Find where the given text appears and provide that cell's center as (X, Y) coordinate. 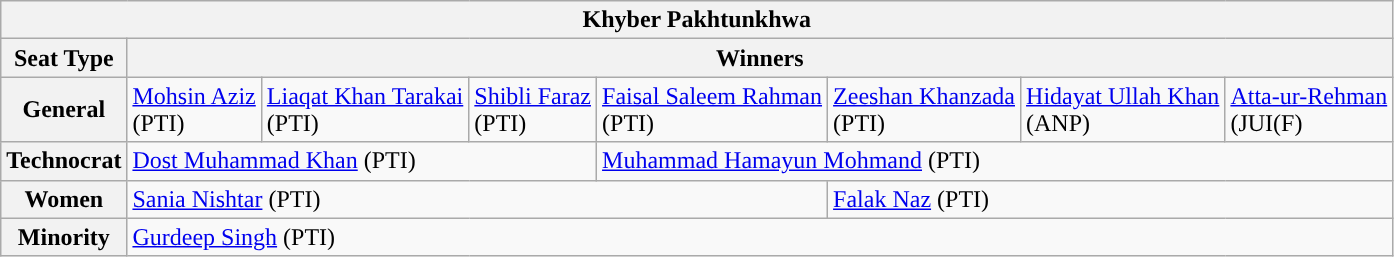
Minority (64, 237)
General (64, 110)
Sania Nishtar (PTI) (478, 199)
Mohsin Aziz(PTI) (194, 110)
Zeeshan Khanzada(PTI) (924, 110)
Dost Muhammad Khan (PTI) (362, 161)
Khyber Pakhtunkhwa (697, 20)
Faisal Saleem Rahman(PTI) (712, 110)
Gurdeep Singh (PTI) (760, 237)
Seat Type (64, 58)
Atta-ur-Rehman(JUI(F) (1309, 110)
Shibli Faraz(PTI) (533, 110)
Liaqat Khan Tarakai(PTI) (365, 110)
Women (64, 199)
Technocrat (64, 161)
Muhammad Hamayun Mohmand (PTI) (995, 161)
Hidayat Ullah Khan(ANP) (1123, 110)
Falak Naz (PTI) (1110, 199)
Winners (760, 58)
